Capture the cell that displays the provided text and extract its (x, y) central coordinate. 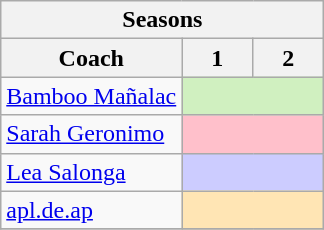
1 (218, 58)
Sarah Geronimo (92, 134)
Lea Salonga (92, 172)
2 (288, 58)
Bamboo Mañalac (92, 96)
Coach (92, 58)
apl.de.ap (92, 210)
Seasons (162, 20)
